From the cell containing the given text, extract its center point as (x, y) coordinate. 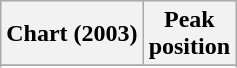
Chart (2003) (72, 34)
Peakposition (189, 34)
